Find where the given text appears and provide that cell's center as (X, Y) coordinate. 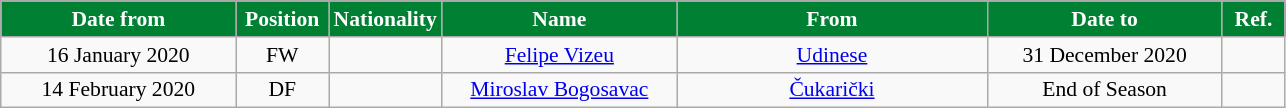
DF (282, 90)
Miroslav Bogosavac (560, 90)
FW (282, 55)
Ref. (1254, 19)
14 February 2020 (118, 90)
From (832, 19)
Nationality (384, 19)
Čukarički (832, 90)
End of Season (1104, 90)
Date from (118, 19)
16 January 2020 (118, 55)
Position (282, 19)
Felipe Vizeu (560, 55)
31 December 2020 (1104, 55)
Udinese (832, 55)
Date to (1104, 19)
Name (560, 19)
